Capture the cell that displays the provided text and extract its (x, y) central coordinate. 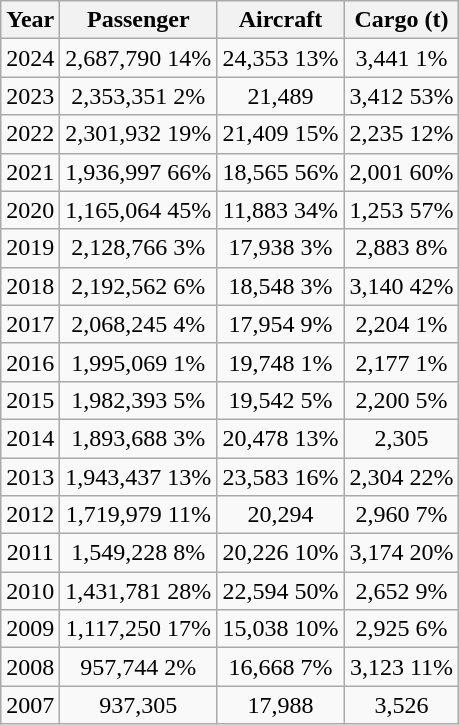
2018 (30, 286)
2017 (30, 324)
1,893,688 3% (138, 438)
2008 (30, 667)
15,038 10% (280, 629)
2,960 7% (402, 515)
2019 (30, 248)
2022 (30, 134)
2015 (30, 400)
2,177 1% (402, 362)
20,478 13% (280, 438)
2024 (30, 58)
17,938 3% (280, 248)
2016 (30, 362)
2014 (30, 438)
2,883 8% (402, 248)
2010 (30, 591)
17,954 9% (280, 324)
18,565 56% (280, 172)
1,117,250 17% (138, 629)
19,542 5% (280, 400)
2,001 60% (402, 172)
3,140 42% (402, 286)
2,652 9% (402, 591)
2009 (30, 629)
1,719,979 11% (138, 515)
2,925 6% (402, 629)
Aircraft (280, 20)
20,294 (280, 515)
2,128,766 3% (138, 248)
1,936,997 66% (138, 172)
1,943,437 13% (138, 477)
11,883 34% (280, 210)
2,200 5% (402, 400)
1,165,064 45% (138, 210)
2,068,245 4% (138, 324)
2021 (30, 172)
2,204 1% (402, 324)
2007 (30, 705)
937,305 (138, 705)
2,192,562 6% (138, 286)
2012 (30, 515)
23,583 16% (280, 477)
1,549,228 8% (138, 553)
3,526 (402, 705)
1,995,069 1% (138, 362)
24,353 13% (280, 58)
3,174 20% (402, 553)
2020 (30, 210)
2013 (30, 477)
3,123 11% (402, 667)
21,409 15% (280, 134)
21,489 (280, 96)
1,253 57% (402, 210)
20,226 10% (280, 553)
Cargo (t) (402, 20)
2,687,790 14% (138, 58)
Year (30, 20)
19,748 1% (280, 362)
1,431,781 28% (138, 591)
2,353,351 2% (138, 96)
2,304 22% (402, 477)
Passenger (138, 20)
18,548 3% (280, 286)
3,441 1% (402, 58)
1,982,393 5% (138, 400)
2011 (30, 553)
2,301,932 19% (138, 134)
22,594 50% (280, 591)
17,988 (280, 705)
2,235 12% (402, 134)
3,412 53% (402, 96)
2,305 (402, 438)
957,744 2% (138, 667)
2023 (30, 96)
16,668 7% (280, 667)
